Find where the given text appears and provide that cell's center as (x, y) coordinate. 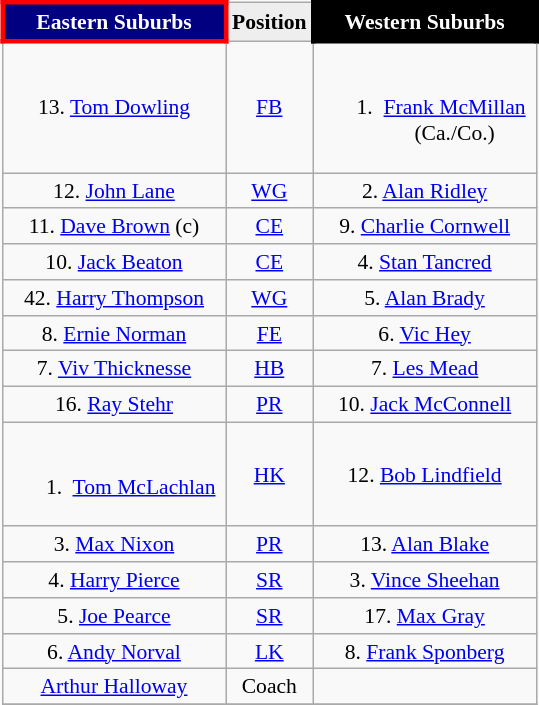
13. Alan Blake (424, 544)
Tom McLachlan (114, 474)
3. Max Nixon (114, 544)
42. Harry Thompson (114, 298)
FB (270, 106)
7. Les Mead (424, 369)
8. Frank Sponberg (424, 651)
Frank McMillan (Ca./Co.) (424, 106)
6. Vic Hey (424, 333)
3. Vince Sheehan (424, 580)
10. Jack Beaton (114, 262)
5. Alan Brady (424, 298)
7. Viv Thicknesse (114, 369)
LK (270, 651)
6. Andy Norval (114, 651)
Western Suburbs (424, 22)
Position (270, 22)
HK (270, 474)
10. Jack McConnell (424, 405)
Arthur Halloway (114, 687)
12. Bob Lindfield (424, 474)
HB (270, 369)
Eastern Suburbs (114, 22)
2. Alan Ridley (424, 191)
12. John Lane (114, 191)
13. Tom Dowling (114, 106)
4. Harry Pierce (114, 580)
8. Ernie Norman (114, 333)
Coach (270, 687)
5. Joe Pearce (114, 616)
17. Max Gray (424, 616)
16. Ray Stehr (114, 405)
11. Dave Brown (c) (114, 226)
FE (270, 333)
4. Stan Tancred (424, 262)
9. Charlie Cornwell (424, 226)
